From the cell containing the given text, extract its center point as [X, Y] coordinate. 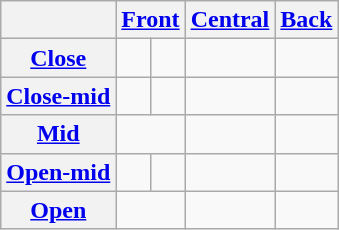
Close [58, 58]
Central [230, 20]
Close-mid [58, 96]
Open [58, 210]
Open-mid [58, 172]
Mid [58, 134]
Front [150, 20]
Back [306, 20]
